Extract the [x, y] coordinate from the center of the cell holding the provided text.  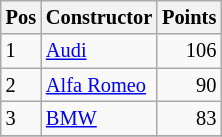
Points [189, 17]
1 [21, 51]
Alfa Romeo [99, 85]
83 [189, 118]
90 [189, 85]
2 [21, 85]
Pos [21, 17]
BMW [99, 118]
106 [189, 51]
3 [21, 118]
Audi [99, 51]
Constructor [99, 17]
